For the text-containing cell, return its midpoint in [x, y] coordinate format. 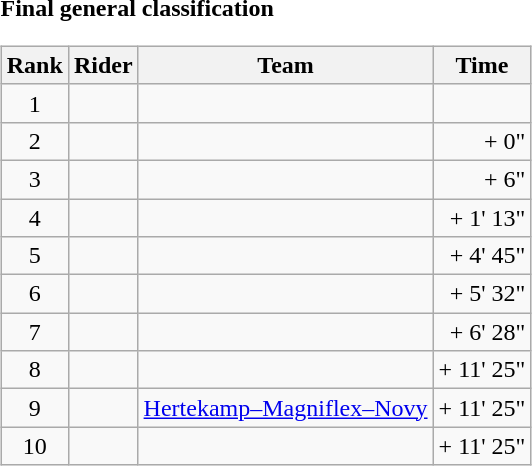
3 [34, 179]
7 [34, 332]
5 [34, 256]
Team [286, 65]
1 [34, 103]
+ 5' 32" [482, 294]
Time [482, 65]
+ 4' 45" [482, 256]
6 [34, 294]
Rider [103, 65]
+ 6' 28" [482, 332]
9 [34, 408]
8 [34, 370]
+ 1' 13" [482, 217]
4 [34, 217]
Hertekamp–Magniflex–Novy [286, 408]
+ 6" [482, 179]
2 [34, 141]
Rank [34, 65]
+ 0" [482, 141]
10 [34, 446]
